Determine the (x, y) coordinate at the center of the cell enclosing the given text.  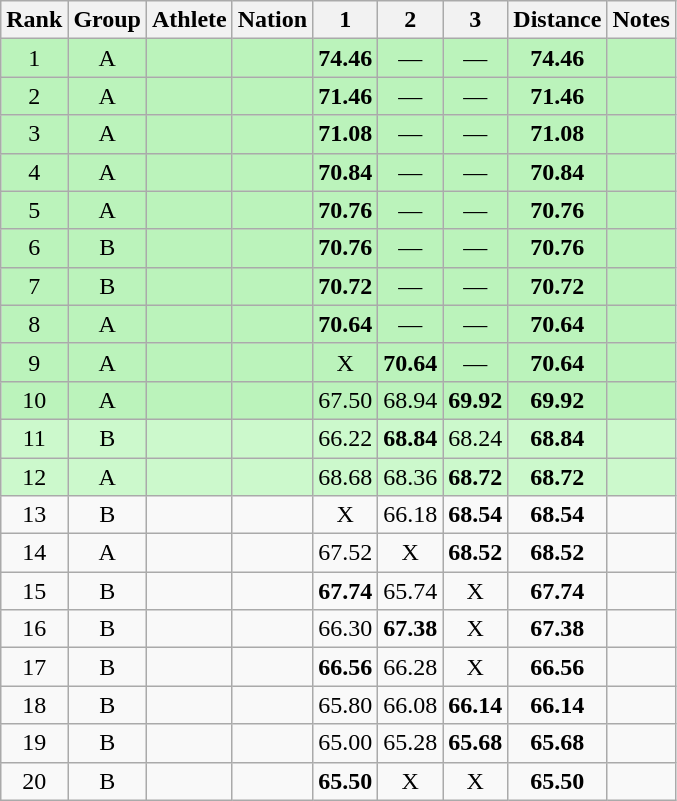
7 (34, 286)
Notes (641, 20)
68.24 (476, 438)
66.28 (410, 667)
68.36 (410, 477)
10 (34, 400)
66.18 (410, 515)
Nation (272, 20)
Athlete (190, 20)
65.74 (410, 591)
20 (34, 781)
13 (34, 515)
16 (34, 629)
18 (34, 705)
19 (34, 743)
9 (34, 362)
12 (34, 477)
65.28 (410, 743)
66.30 (346, 629)
5 (34, 210)
15 (34, 591)
4 (34, 172)
65.80 (346, 705)
67.50 (346, 400)
65.00 (346, 743)
Distance (558, 20)
67.52 (346, 553)
66.22 (346, 438)
8 (34, 324)
14 (34, 553)
68.94 (410, 400)
66.08 (410, 705)
Rank (34, 20)
6 (34, 248)
Group (108, 20)
17 (34, 667)
11 (34, 438)
68.68 (346, 477)
